Output the [X, Y] coordinate of the center of the cell containing the given text.  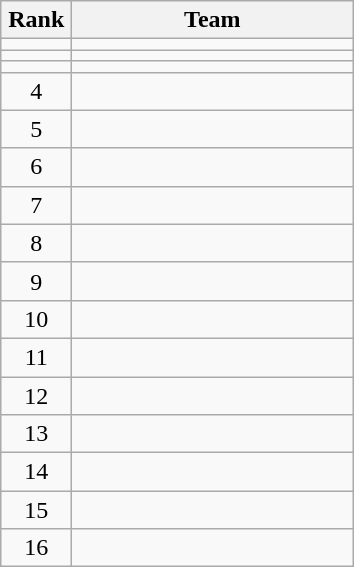
11 [36, 357]
9 [36, 281]
13 [36, 434]
8 [36, 243]
16 [36, 548]
14 [36, 472]
Team [212, 20]
15 [36, 510]
5 [36, 129]
4 [36, 91]
10 [36, 319]
12 [36, 395]
6 [36, 167]
7 [36, 205]
Rank [36, 20]
